Return (X, Y) of the center of cell containing provided text 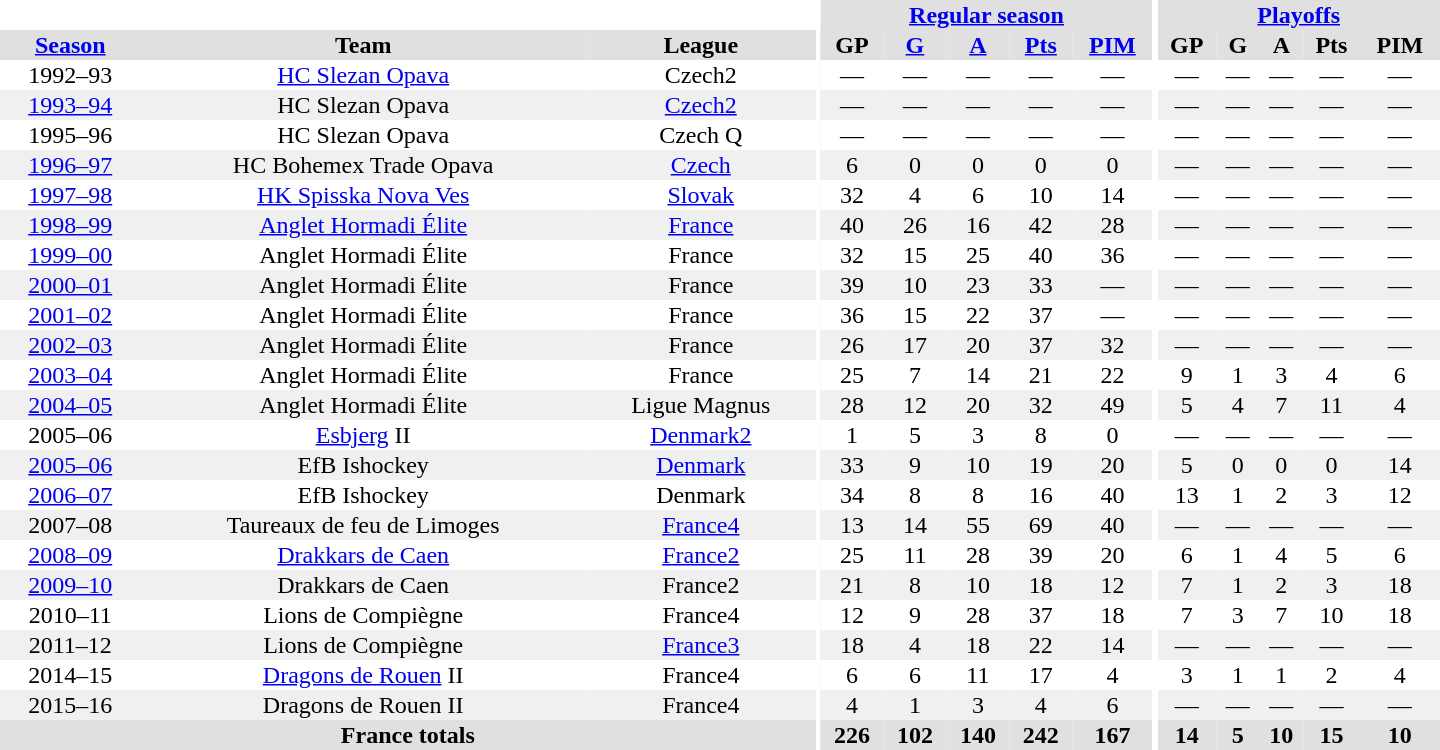
2000–01 (70, 285)
2001–02 (70, 315)
Playoffs (1298, 15)
2002–03 (70, 345)
2006–07 (70, 495)
Czech (701, 165)
Season (70, 45)
Denmark2 (701, 435)
France totals (408, 735)
HK Spisska Nova Ves (362, 195)
2015–16 (70, 705)
1993–94 (70, 105)
Ligue Magnus (701, 405)
69 (1040, 525)
Team (362, 45)
19 (1040, 465)
34 (852, 495)
Slovak (701, 195)
Taureaux de feu de Limoges (362, 525)
140 (978, 735)
2014–15 (70, 675)
42 (1040, 225)
242 (1040, 735)
1992–93 (70, 75)
102 (914, 735)
2003–04 (70, 375)
Regular season (986, 15)
1995–96 (70, 135)
2004–05 (70, 405)
55 (978, 525)
2008–09 (70, 555)
Esbjerg II (362, 435)
2011–12 (70, 645)
2007–08 (70, 525)
1997–98 (70, 195)
23 (978, 285)
HC Bohemex Trade Opava (362, 165)
2009–10 (70, 585)
226 (852, 735)
1996–97 (70, 165)
1998–99 (70, 225)
Czech Q (701, 135)
France3 (701, 645)
167 (1112, 735)
League (701, 45)
1999–00 (70, 255)
49 (1112, 405)
2010–11 (70, 615)
